Identify which cell holds the provided text, then report its [X, Y] central coordinate. 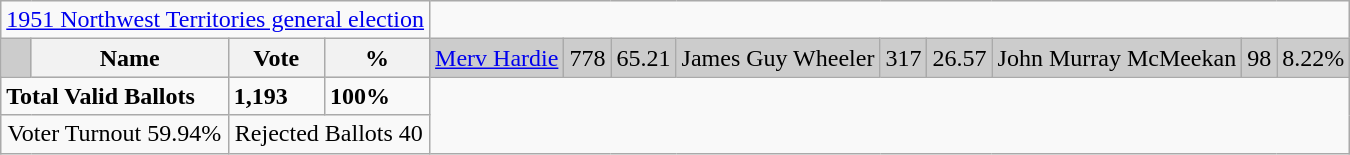
26.57 [960, 58]
Rejected Ballots 40 [328, 134]
98 [1260, 58]
Voter Turnout 59.94% [114, 134]
James Guy Wheeler [778, 58]
% [376, 58]
8.22% [1314, 58]
1951 Northwest Territories general election [216, 20]
Vote [276, 58]
65.21 [644, 58]
1,193 [276, 96]
Merv Hardie [497, 58]
100% [376, 96]
John Murray McMeekan [1117, 58]
Total Valid Ballots [114, 96]
Name [130, 58]
317 [904, 58]
778 [588, 58]
